Capture the cell that displays the provided text and extract its (X, Y) central coordinate. 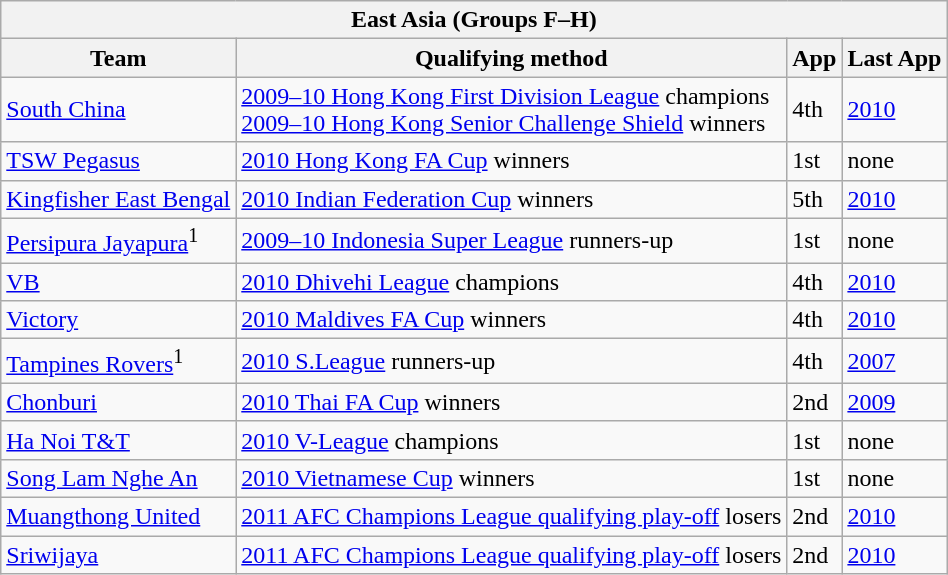
2010 Maldives FA Cup winners (512, 320)
2007 (894, 362)
5th (814, 199)
2010 V-League champions (512, 440)
VB (118, 282)
Muangthong United (118, 516)
2010 Vietnamese Cup winners (512, 478)
Tampines Rovers1 (118, 362)
East Asia (Groups F–H) (474, 20)
South China (118, 110)
Kingfisher East Bengal (118, 199)
Last App (894, 58)
TSW Pegasus (118, 161)
2010 Thai FA Cup winners (512, 402)
Victory (118, 320)
2010 Dhivehi League champions (512, 282)
Qualifying method (512, 58)
Team (118, 58)
App (814, 58)
Sriwijaya (118, 555)
2010 S.League runners-up (512, 362)
Chonburi (118, 402)
2009–10 Hong Kong First Division League champions2009–10 Hong Kong Senior Challenge Shield winners (512, 110)
Persipura Jayapura1 (118, 240)
2009 (894, 402)
2010 Hong Kong FA Cup winners (512, 161)
Ha Noi T&T (118, 440)
Song Lam Nghe An (118, 478)
2009–10 Indonesia Super League runners-up (512, 240)
2010 Indian Federation Cup winners (512, 199)
